Identify which cell holds the provided text, then report its [x, y] central coordinate. 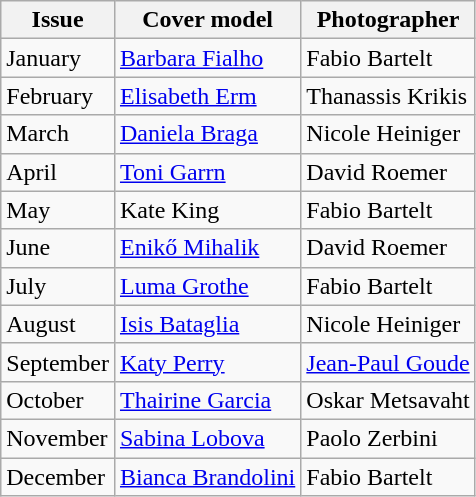
Elisabeth Erm [207, 96]
Issue [58, 20]
Enikő Mihalik [207, 248]
January [58, 58]
Photographer [388, 20]
October [58, 400]
June [58, 248]
December [58, 477]
March [58, 134]
November [58, 438]
August [58, 324]
Cover model [207, 20]
April [58, 172]
Daniela Braga [207, 134]
Toni Garrn [207, 172]
Paolo Zerbini [388, 438]
Sabina Lobova [207, 438]
February [58, 96]
Thanassis Krikis [388, 96]
May [58, 210]
July [58, 286]
Thairine Garcia [207, 400]
Katy Perry [207, 362]
Kate King [207, 210]
Isis Bataglia [207, 324]
Bianca Brandolini [207, 477]
Jean-Paul Goude [388, 362]
September [58, 362]
Barbara Fialho [207, 58]
Oskar Metsavaht [388, 400]
Luma Grothe [207, 286]
